Determine the [X, Y] coordinate at the center of the cell enclosing the given text.  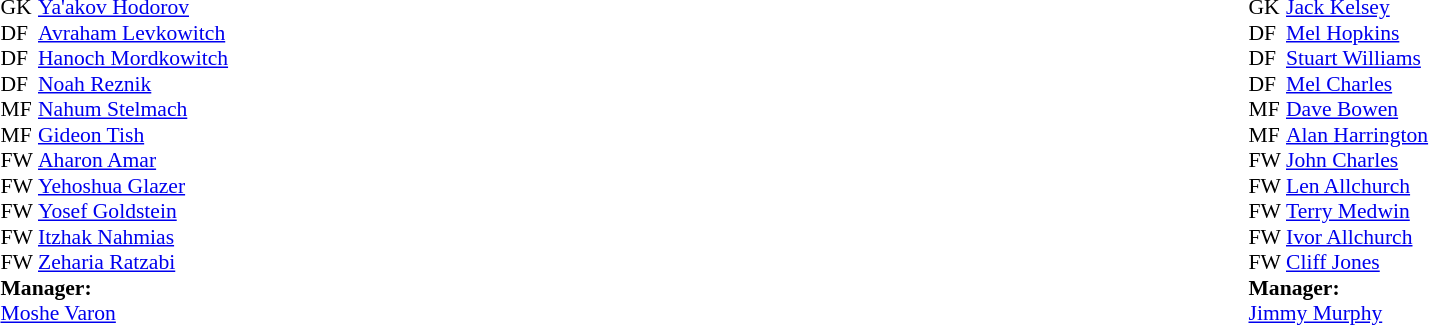
Yehoshua Glazer [188, 186]
Zeharia Ratzabi [188, 263]
Yosef Goldstein [188, 211]
Itzhak Nahmias [188, 237]
Avraham Levkowitch [188, 33]
Noah Reznik [188, 84]
Hanoch Mordkowitch [188, 59]
Gideon Tish [188, 135]
Manager: [169, 288]
Aharon Amar [188, 161]
Nahum Stelmach [188, 109]
